Detect which cell encompasses the target text, then output its (X, Y) center coordinate. 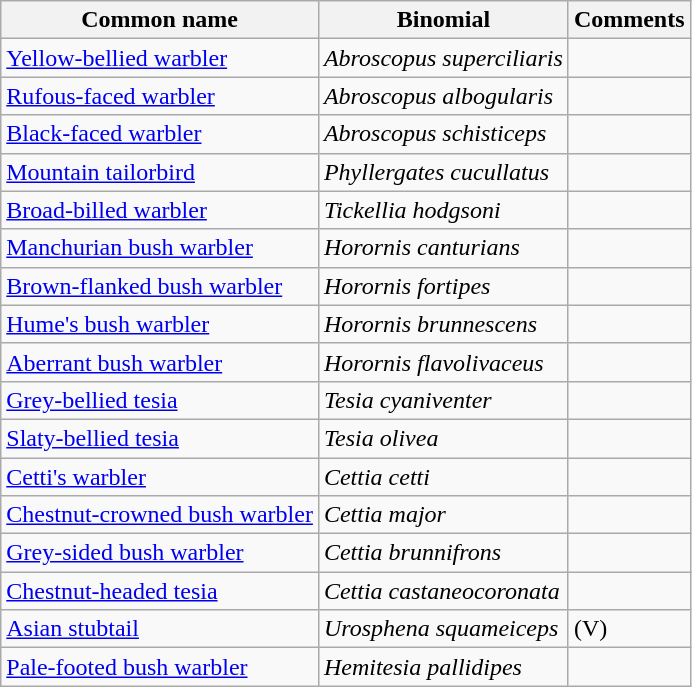
Chestnut-crowned bush warbler (160, 515)
Cetti's warbler (160, 477)
Abroscopus schisticeps (443, 134)
Horornis flavolivaceus (443, 362)
Phyllergates cucullatus (443, 172)
Pale-footed bush warbler (160, 667)
Cettia cetti (443, 477)
Black-faced warbler (160, 134)
Urosphena squameiceps (443, 629)
Grey-bellied tesia (160, 400)
Mountain tailorbird (160, 172)
(V) (629, 629)
Broad-billed warbler (160, 210)
Comments (629, 20)
Grey-sided bush warbler (160, 553)
Tesia cyaniventer (443, 400)
Tickellia hodgsoni (443, 210)
Manchurian bush warbler (160, 248)
Brown-flanked bush warbler (160, 286)
Rufous-faced warbler (160, 96)
Cettia castaneocoronata (443, 591)
Common name (160, 20)
Slaty-bellied tesia (160, 438)
Hemitesia pallidipes (443, 667)
Tesia olivea (443, 438)
Aberrant bush warbler (160, 362)
Horornis fortipes (443, 286)
Cettia brunnifrons (443, 553)
Cettia major (443, 515)
Abroscopus albogularis (443, 96)
Yellow-bellied warbler (160, 58)
Hume's bush warbler (160, 324)
Horornis brunnescens (443, 324)
Horornis canturians (443, 248)
Binomial (443, 20)
Chestnut-headed tesia (160, 591)
Asian stubtail (160, 629)
Abroscopus superciliaris (443, 58)
